Return [X, Y] of the center of cell containing provided text 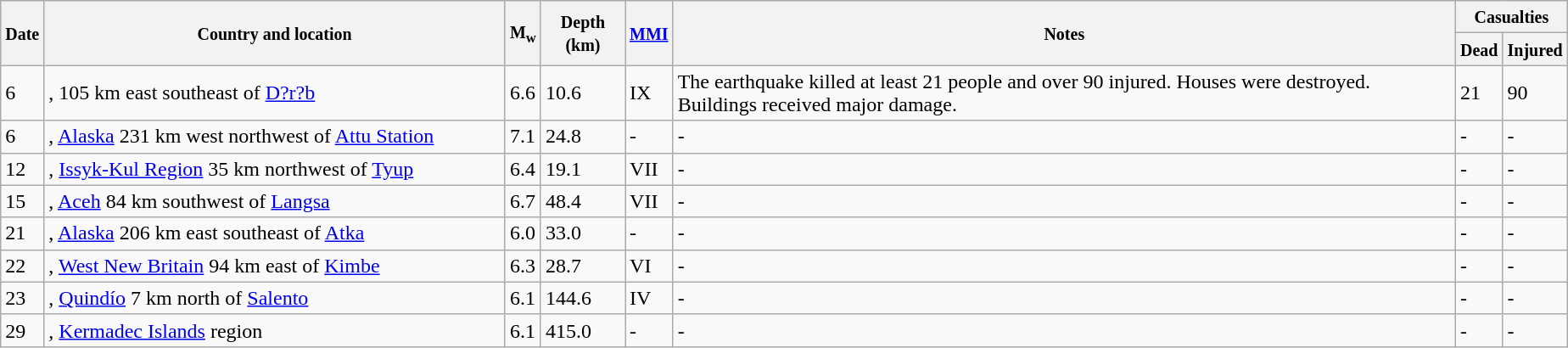
6.0 [523, 233]
7.1 [523, 137]
Date [22, 33]
48.4 [582, 201]
15 [22, 201]
29 [22, 330]
144.6 [582, 298]
6.3 [523, 266]
28.7 [582, 266]
, Alaska 206 km east southeast of Atka [275, 233]
33.0 [582, 233]
12 [22, 169]
VI [650, 266]
, 105 km east southeast of D?r?b [275, 93]
IV [650, 298]
, Alaska 231 km west northwest of Attu Station [275, 137]
23 [22, 298]
IX [650, 93]
, Issyk-Kul Region 35 km northwest of Tyup [275, 169]
Injured [1535, 49]
24.8 [582, 137]
, Kermadec Islands region [275, 330]
Notes [1064, 33]
MMI [650, 33]
Casualties [1511, 17]
6.6 [523, 93]
Mw [523, 33]
Dead [1479, 49]
6.4 [523, 169]
90 [1535, 93]
19.1 [582, 169]
Country and location [275, 33]
, West New Britain 94 km east of Kimbe [275, 266]
The earthquake killed at least 21 people and over 90 injured. Houses were destroyed. Buildings received major damage. [1064, 93]
22 [22, 266]
6.7 [523, 201]
, Quindío 7 km north of Salento [275, 298]
10.6 [582, 93]
Depth (km) [582, 33]
, Aceh 84 km southwest of Langsa [275, 201]
415.0 [582, 330]
